Return the (x, y) coordinate for the center point of the cell that contains the specified text.  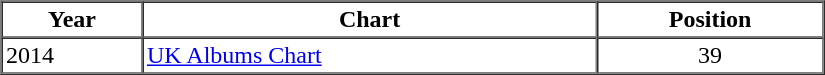
Year (72, 20)
UK Albums Chart (369, 56)
2014 (72, 56)
39 (710, 56)
Position (710, 20)
Chart (369, 20)
